Pinpoint the cell where the given text exists, returning its (X, Y) midpoint coordinate. 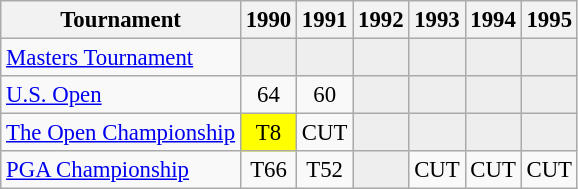
1990 (268, 20)
Tournament (121, 20)
PGA Championship (121, 170)
1993 (437, 20)
1994 (493, 20)
The Open Championship (121, 133)
64 (268, 95)
T66 (268, 170)
Masters Tournament (121, 58)
1995 (549, 20)
T52 (325, 170)
T8 (268, 133)
60 (325, 95)
1992 (381, 20)
U.S. Open (121, 95)
1991 (325, 20)
